For the text-containing cell, return its midpoint in [X, Y] coordinate format. 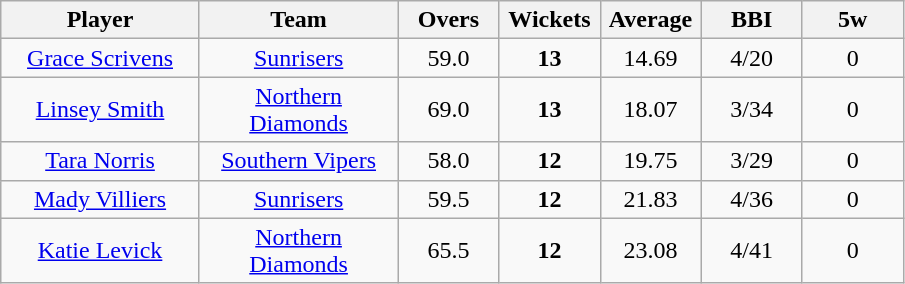
19.75 [650, 161]
Linsey Smith [100, 110]
BBI [752, 20]
18.07 [650, 110]
59.0 [448, 58]
Katie Levick [100, 250]
23.08 [650, 250]
3/34 [752, 110]
Tara Norris [100, 161]
4/36 [752, 199]
Grace Scrivens [100, 58]
5w [852, 20]
Overs [448, 20]
Average [650, 20]
65.5 [448, 250]
Southern Vipers [298, 161]
Wickets [550, 20]
4/20 [752, 58]
14.69 [650, 58]
3/29 [752, 161]
59.5 [448, 199]
69.0 [448, 110]
21.83 [650, 199]
Mady Villiers [100, 199]
Team [298, 20]
58.0 [448, 161]
Player [100, 20]
4/41 [752, 250]
